Pinpoint the cell where the given text exists, returning its [X, Y] midpoint coordinate. 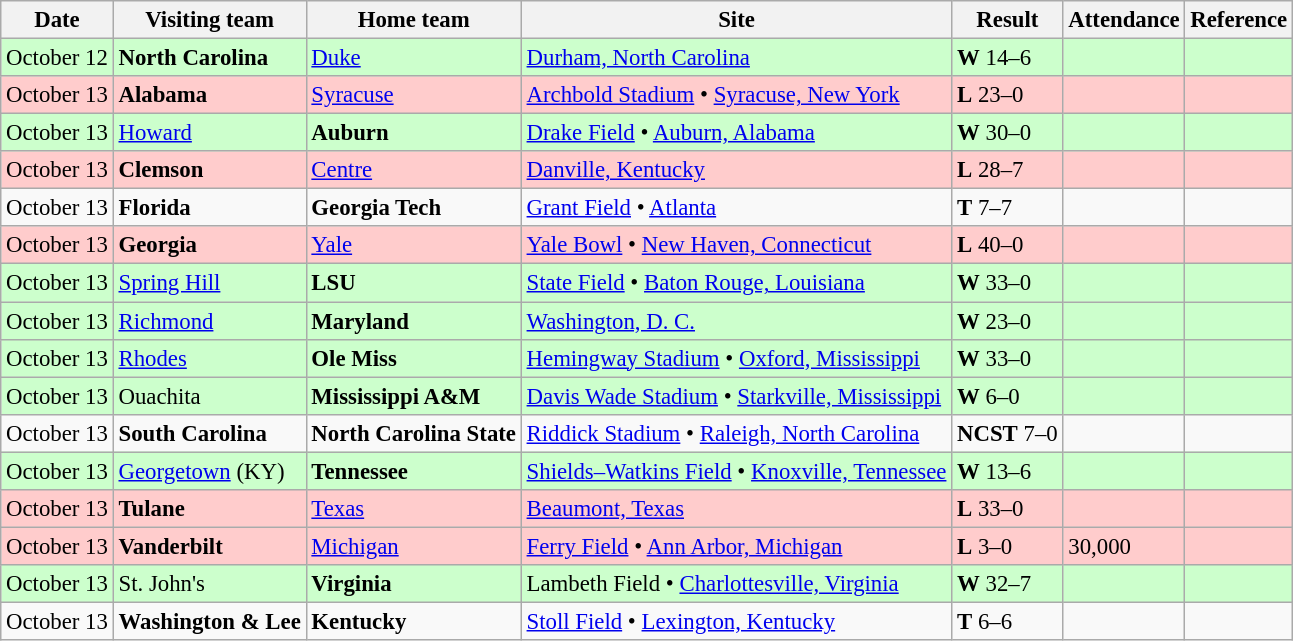
Lambeth Field • Charlottesville, Virginia [736, 584]
W 32–7 [1008, 584]
October 12 [57, 58]
Washington, D. C. [736, 321]
Auburn [414, 133]
Beaumont, Texas [736, 509]
Richmond [210, 321]
Reference [1239, 20]
Virginia [414, 584]
North Carolina [210, 58]
Maryland [414, 321]
Attendance [1124, 20]
L 33–0 [1008, 509]
Riddick Stadium • Raleigh, North Carolina [736, 433]
Tennessee [414, 471]
W 23–0 [1008, 321]
Mississippi A&M [414, 396]
T 7–7 [1008, 208]
Rhodes [210, 358]
Site [736, 20]
Syracuse [414, 95]
Visiting team [210, 20]
Grant Field • Atlanta [736, 208]
Result [1008, 20]
South Carolina [210, 433]
NCST 7–0 [1008, 433]
LSU [414, 283]
30,000 [1124, 546]
Spring Hill [210, 283]
Shields–Watkins Field • Knoxville, Tennessee [736, 471]
L 28–7 [1008, 170]
Kentucky [414, 621]
Date [57, 20]
North Carolina State [414, 433]
Georgia Tech [414, 208]
Tulane [210, 509]
Washington & Lee [210, 621]
W 13–6 [1008, 471]
L 40–0 [1008, 245]
Duke [414, 58]
T 6–6 [1008, 621]
Michigan [414, 546]
St. John's [210, 584]
Durham, North Carolina [736, 58]
W 30–0 [1008, 133]
Ferry Field • Ann Arbor, Michigan [736, 546]
Vanderbilt [210, 546]
State Field • Baton Rouge, Louisiana [736, 283]
W 6–0 [1008, 396]
Yale [414, 245]
Archbold Stadium • Syracuse, New York [736, 95]
Centre [414, 170]
Stoll Field • Lexington, Kentucky [736, 621]
Davis Wade Stadium • Starkville, Mississippi [736, 396]
Ole Miss [414, 358]
Clemson [210, 170]
Texas [414, 509]
Florida [210, 208]
Drake Field • Auburn, Alabama [736, 133]
Danville, Kentucky [736, 170]
Yale Bowl • New Haven, Connecticut [736, 245]
W 14–6 [1008, 58]
Ouachita [210, 396]
Georgetown (KY) [210, 471]
Georgia [210, 245]
Alabama [210, 95]
Howard [210, 133]
L 3–0 [1008, 546]
Hemingway Stadium • Oxford, Mississippi [736, 358]
Home team [414, 20]
L 23–0 [1008, 95]
